Search for the cell housing the specified text and yield its [X, Y] center coordinate. 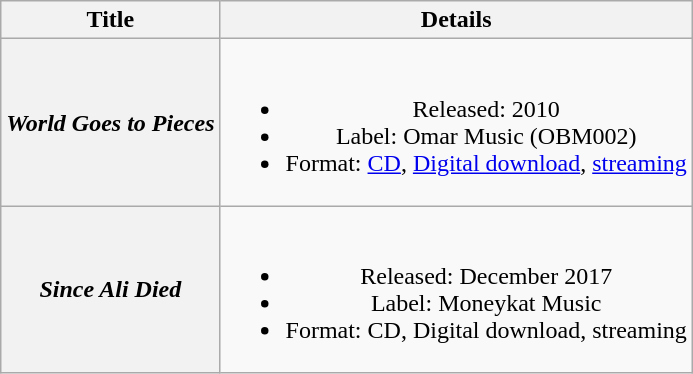
Since Ali Died [110, 290]
World Goes to Pieces [110, 122]
Details [456, 20]
Title [110, 20]
Released: 2010Label: Omar Music (OBM002)Format: CD, Digital download, streaming [456, 122]
Released: December 2017Label: Moneykat MusicFormat: CD, Digital download, streaming [456, 290]
